Output the [x, y] coordinate of the center of the cell containing the given text.  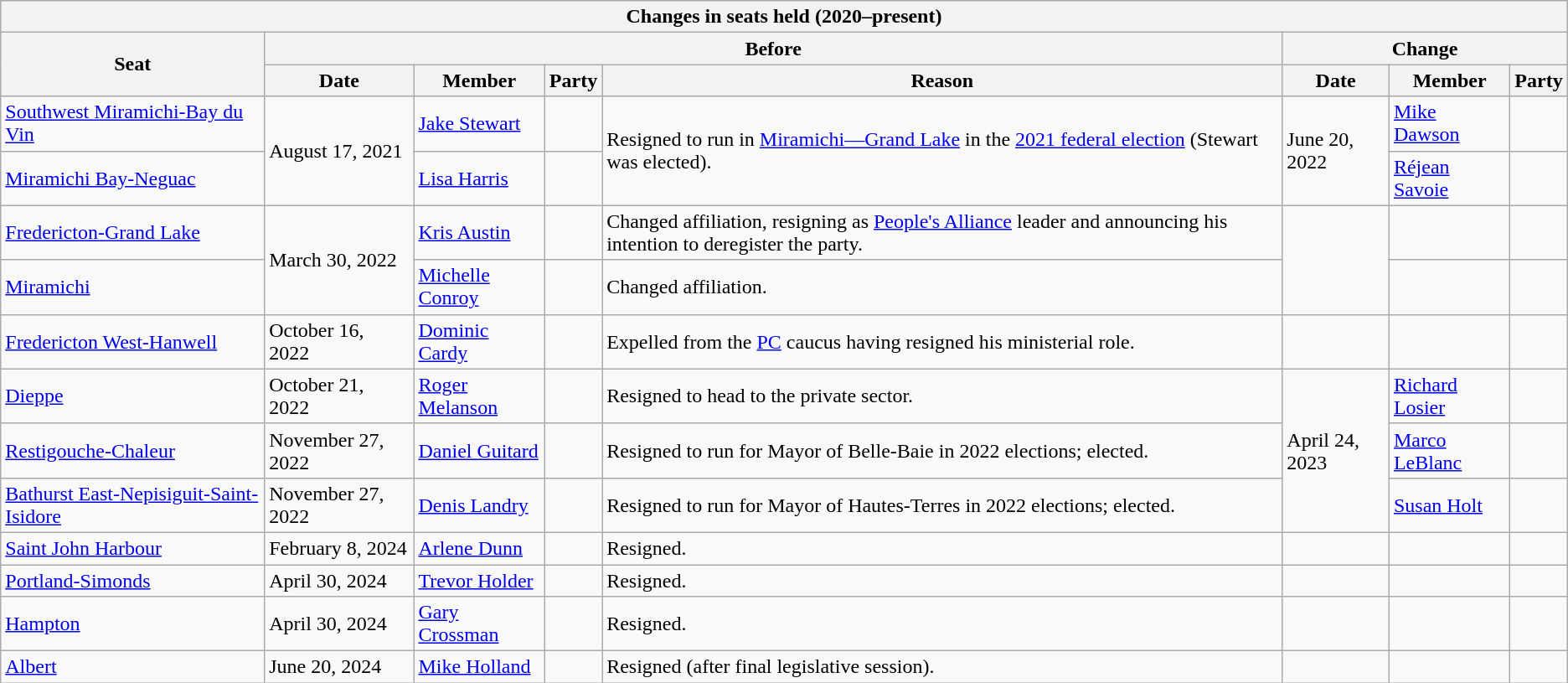
Fredericton West-Hanwell [132, 342]
Marco LeBlanc [1449, 451]
Resigned to run for Mayor of Hautes-Terres in 2022 elections; elected. [942, 504]
Richard Losier [1449, 396]
Mike Holland [479, 667]
Bathurst East-Nepisiguit-Saint-Isidore [132, 504]
Fredericton-Grand Lake [132, 233]
Southwest Miramichi-Bay du Vin [132, 124]
Réjean Savoie [1449, 178]
October 16, 2022 [339, 342]
Miramichi [132, 287]
Jake Stewart [479, 124]
Expelled from the PC caucus having resigned his ministerial role. [942, 342]
October 21, 2022 [339, 396]
Hampton [132, 623]
Miramichi Bay-Neguac [132, 178]
Trevor Holder [479, 581]
Resigned to run for Mayor of Belle-Baie in 2022 elections; elected. [942, 451]
Gary Crossman [479, 623]
Changed affiliation. [942, 287]
Restigouche-Chaleur [132, 451]
Albert [132, 667]
Changed affiliation, resigning as People's Alliance leader and announcing his intention to deregister the party. [942, 233]
Change [1425, 49]
Portland-Simonds [132, 581]
Mike Dawson [1449, 124]
Michelle Conroy [479, 287]
June 20, 2024 [339, 667]
Reason [942, 80]
Daniel Guitard [479, 451]
Resigned to head to the private sector. [942, 396]
Saint John Harbour [132, 548]
Before [774, 49]
March 30, 2022 [339, 260]
Changes in seats held (2020–present) [784, 17]
June 20, 2022 [1336, 151]
Roger Melanson [479, 396]
Seat [132, 65]
Denis Landry [479, 504]
August 17, 2021 [339, 151]
Susan Holt [1449, 504]
Dieppe [132, 396]
Arlene Dunn [479, 548]
February 8, 2024 [339, 548]
April 24, 2023 [1336, 451]
Resigned to run in Miramichi—Grand Lake in the 2021 federal election (Stewart was elected). [942, 151]
Resigned (after final legislative session). [942, 667]
Dominic Cardy [479, 342]
Kris Austin [479, 233]
Lisa Harris [479, 178]
